Pinpoint the cell where the given text exists, returning its [x, y] midpoint coordinate. 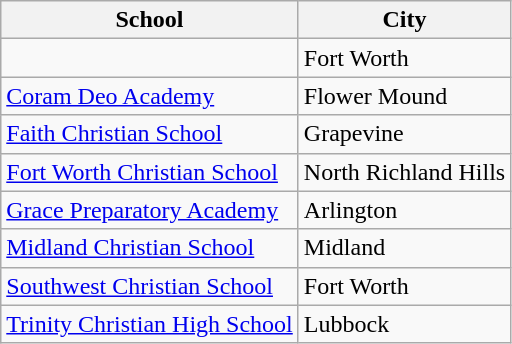
Fort Worth Christian School [150, 172]
Midland [404, 248]
School [150, 20]
Coram Deo Academy [150, 96]
Grace Preparatory Academy [150, 210]
Flower Mound [404, 96]
Southwest Christian School [150, 286]
Faith Christian School [150, 134]
Midland Christian School [150, 248]
Lubbock [404, 324]
North Richland Hills [404, 172]
City [404, 20]
Arlington [404, 210]
Trinity Christian High School [150, 324]
Grapevine [404, 134]
